Identify which cell holds the provided text, then report its [X, Y] central coordinate. 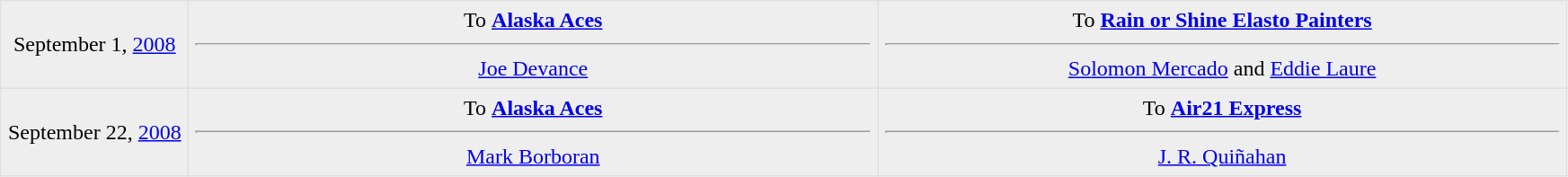
September 22, 2008 [95, 132]
To Alaska AcesMark Borboran [534, 132]
September 1, 2008 [95, 45]
To Alaska AcesJoe Devance [534, 45]
To Air21 ExpressJ. R. Quiñahan [1222, 132]
To Rain or Shine Elasto PaintersSolomon Mercado and Eddie Laure [1222, 45]
